Find where the given text appears and provide that cell's center as (X, Y) coordinate. 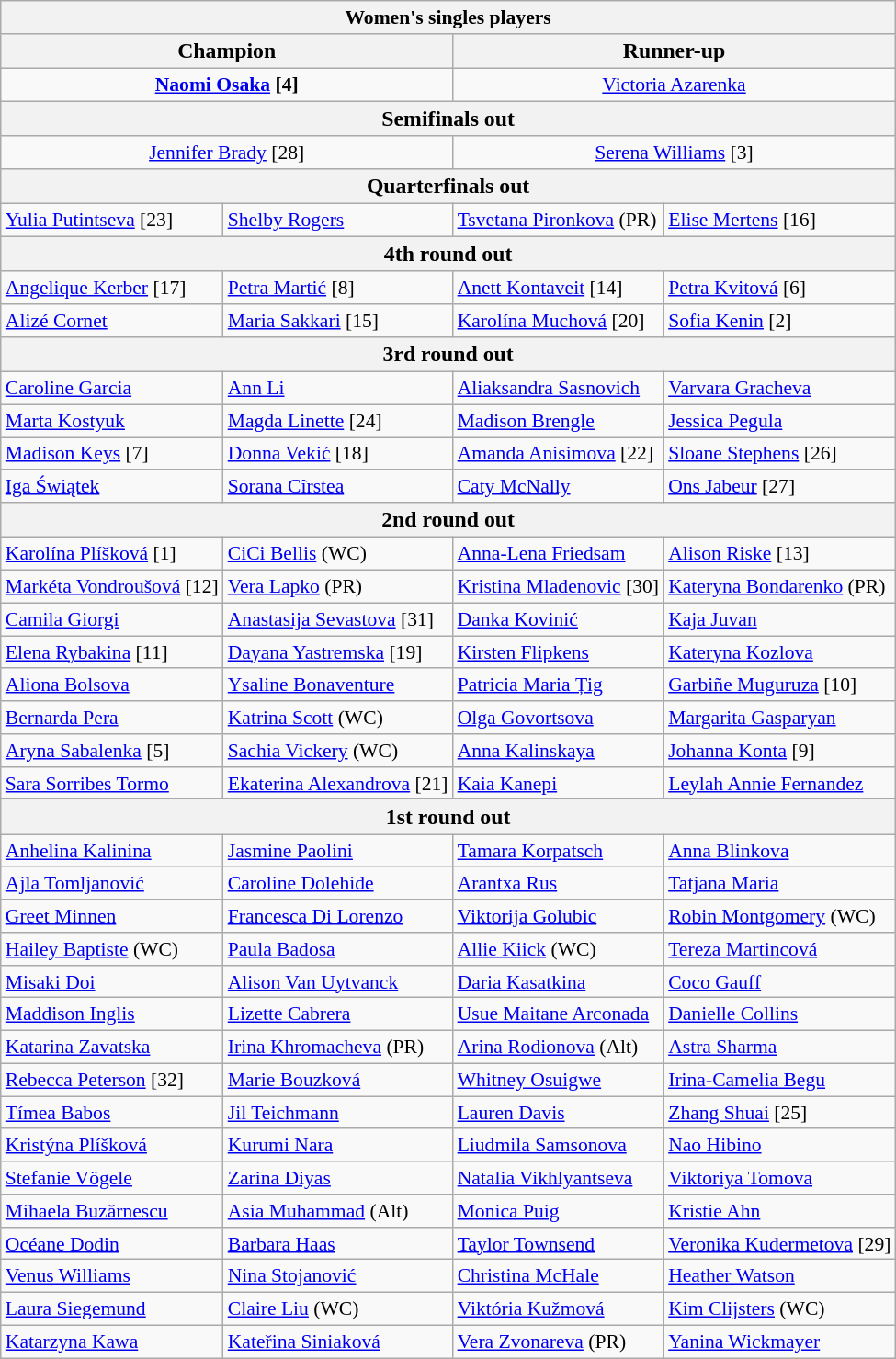
4th round out (448, 255)
Katarina Zavatska (112, 1048)
Jasmine Paolini (338, 851)
Kirsten Flipkens (559, 652)
Garbiñe Muguruza [10] (779, 685)
Madison Brengle (559, 421)
Aryna Sabalenka [5] (112, 751)
Caroline Garcia (112, 389)
Francesca Di Lorenzo (338, 916)
Robin Montgomery (WC) (779, 916)
Kurumi Nara (338, 1146)
Anhelina Kalinina (112, 851)
Caty McNally (559, 487)
1st round out (448, 817)
Naomi Osaka [4] (227, 85)
Women's singles players (448, 17)
Alison Riske [13] (779, 554)
Viktorija Golubic (559, 916)
Amanda Anisimova [22] (559, 454)
Vera Lapko (PR) (338, 587)
Karolína Muchová [20] (559, 321)
Lizette Cabrera (338, 1014)
Elena Rybakina [11] (112, 652)
Karolína Plíšková [1] (112, 554)
Lauren Davis (559, 1113)
Runner-up (675, 51)
Viktoriya Tomova (779, 1178)
Victoria Azarenka (675, 85)
Elise Mertens [16] (779, 221)
Océane Dodin (112, 1244)
Ann Li (338, 389)
Katarzyna Kawa (112, 1342)
Taylor Townsend (559, 1244)
Johanna Konta [9] (779, 751)
Dayana Yastremska [19] (338, 652)
CiCi Bellis (WC) (338, 554)
Yulia Putintseva [23] (112, 221)
Kateryna Kozlova (779, 652)
Marta Kostyuk (112, 421)
Usue Maitane Arconada (559, 1014)
Claire Liu (WC) (338, 1309)
Kaia Kanepi (559, 784)
Margarita Gasparyan (779, 718)
Greet Minnen (112, 916)
Whitney Osuigwe (559, 1081)
Asia Muhammad (Alt) (338, 1211)
Aliaksandra Sasnovich (559, 389)
2nd round out (448, 520)
Christina McHale (559, 1276)
Sofia Kenin [2] (779, 321)
Sachia Vickery (WC) (338, 751)
Venus Williams (112, 1276)
Astra Sharma (779, 1048)
Ysaline Bonaventure (338, 685)
Viktória Kužmová (559, 1309)
3rd round out (448, 355)
Ons Jabeur [27] (779, 487)
Sorana Cîrstea (338, 487)
Camila Giorgi (112, 619)
Ajla Tomljanović (112, 884)
Mihaela Buzărnescu (112, 1211)
Kristýna Plíšková (112, 1146)
Kim Clijsters (WC) (779, 1309)
Donna Vekić [18] (338, 454)
Anett Kontaveit [14] (559, 289)
Aliona Bolsova (112, 685)
Tsvetana Pironkova (PR) (559, 221)
Caroline Dolehide (338, 884)
Tamara Korpatsch (559, 851)
Nao Hibino (779, 1146)
Natalia Vikhlyantseva (559, 1178)
Petra Martić [8] (338, 289)
Arina Rodionova (Alt) (559, 1048)
Coco Gauff (779, 982)
Anastasija Sevastova [31] (338, 619)
Quarterfinals out (448, 187)
Zarina Diyas (338, 1178)
Varvara Gracheva (779, 389)
Maddison Inglis (112, 1014)
Kateřina Siniaková (338, 1342)
Magda Linette [24] (338, 421)
Anna-Lena Friedsam (559, 554)
Nina Stojanović (338, 1276)
Serena Williams [3] (675, 153)
Heather Watson (779, 1276)
Anna Blinkova (779, 851)
Olga Govortsova (559, 718)
Hailey Baptiste (WC) (112, 949)
Madison Keys [7] (112, 454)
Laura Siegemund (112, 1309)
Jil Teichmann (338, 1113)
Rebecca Peterson [32] (112, 1081)
Arantxa Rus (559, 884)
Kristie Ahn (779, 1211)
Yanina Wickmayer (779, 1342)
Semifinals out (448, 119)
Jennifer Brady [28] (227, 153)
Shelby Rogers (338, 221)
Markéta Vondroušová [12] (112, 587)
Daria Kasatkina (559, 982)
Monica Puig (559, 1211)
Kaja Juvan (779, 619)
Ekaterina Alexandrova [21] (338, 784)
Paula Badosa (338, 949)
Jessica Pegula (779, 421)
Kateryna Bondarenko (PR) (779, 587)
Sloane Stephens [26] (779, 454)
Tatjana Maria (779, 884)
Liudmila Samsonova (559, 1146)
Veronika Kudermetova [29] (779, 1244)
Irina-Camelia Begu (779, 1081)
Alison Van Uytvanck (338, 982)
Tímea Babos (112, 1113)
Marie Bouzková (338, 1081)
Stefanie Vögele (112, 1178)
Petra Kvitová [6] (779, 289)
Irina Khromacheva (PR) (338, 1048)
Danka Kovinić (559, 619)
Leylah Annie Fernandez (779, 784)
Allie Kiick (WC) (559, 949)
Patricia Maria Țig (559, 685)
Misaki Doi (112, 982)
Angelique Kerber [17] (112, 289)
Sara Sorribes Tormo (112, 784)
Tereza Martincová (779, 949)
Maria Sakkari [15] (338, 321)
Alizé Cornet (112, 321)
Danielle Collins (779, 1014)
Barbara Haas (338, 1244)
Zhang Shuai [25] (779, 1113)
Katrina Scott (WC) (338, 718)
Vera Zvonareva (PR) (559, 1342)
Kristina Mladenovic [30] (559, 587)
Champion (227, 51)
Iga Świątek (112, 487)
Bernarda Pera (112, 718)
Anna Kalinskaya (559, 751)
